Capture the cell that displays the provided text and extract its (X, Y) central coordinate. 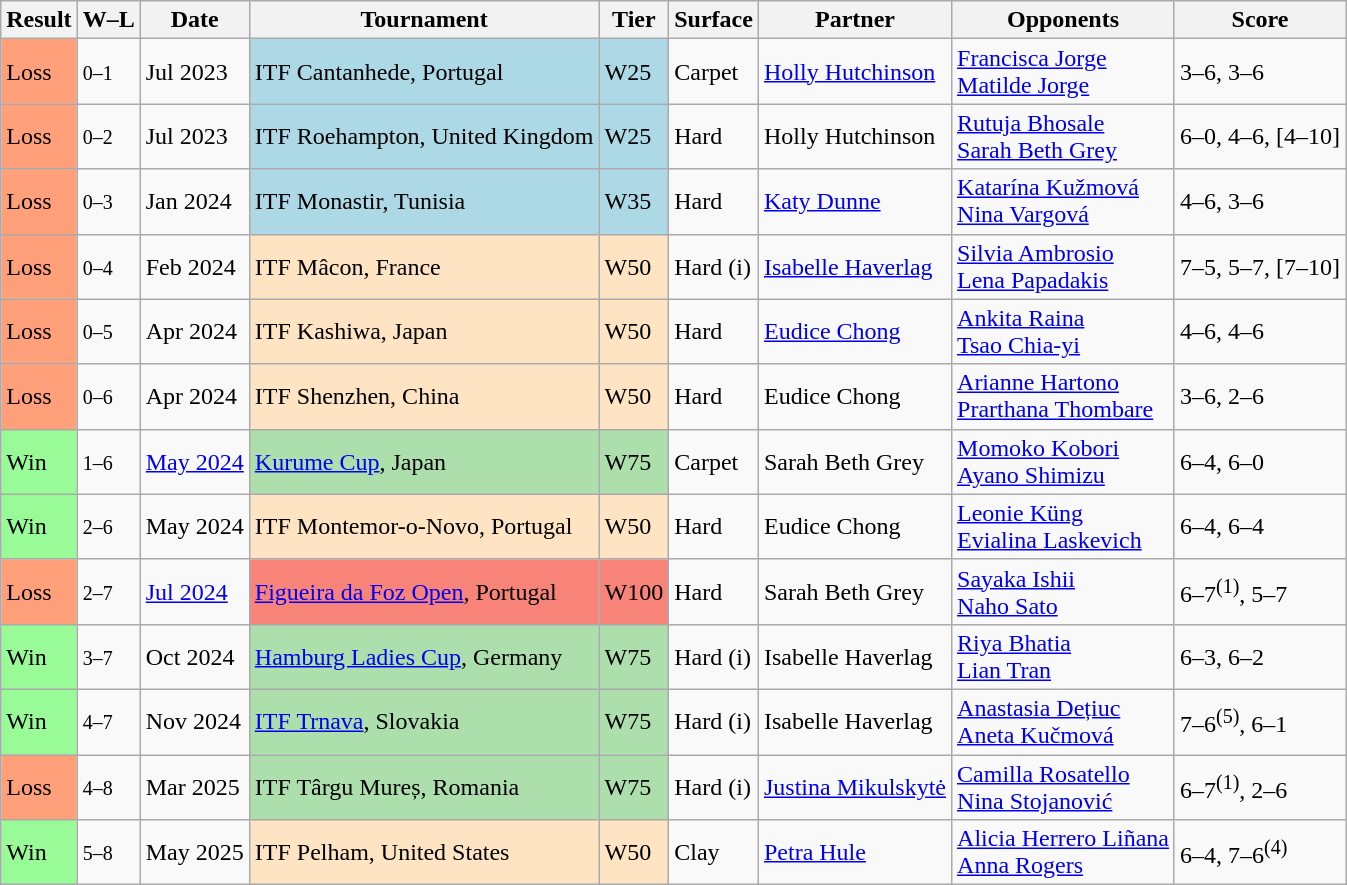
Justina Mikulskytė (854, 786)
Oct 2024 (194, 656)
1–6 (108, 462)
W100 (634, 592)
W–L (108, 20)
Tournament (424, 20)
Ankita Raina Tsao Chia-yi (1064, 332)
4–8 (108, 786)
0–5 (108, 332)
Date (194, 20)
ITF Pelham, United States (424, 852)
ITF Kashiwa, Japan (424, 332)
ITF Monastir, Tunisia (424, 202)
0–4 (108, 266)
Jan 2024 (194, 202)
Rutuja Bhosale Sarah Beth Grey (1064, 136)
Petra Hule (854, 852)
Figueira da Foz Open, Portugal (424, 592)
Kurume Cup, Japan (424, 462)
Riya Bhatia Lian Tran (1064, 656)
6–4, 6–4 (1260, 526)
ITF Trnava, Slovakia (424, 722)
Jul 2024 (194, 592)
3–7 (108, 656)
ITF Shenzhen, China (424, 396)
Alicia Herrero Liñana Anna Rogers (1064, 852)
2–6 (108, 526)
Anastasia Dețiuc Aneta Kučmová (1064, 722)
7–5, 5–7, [7–10] (1260, 266)
4–7 (108, 722)
0–2 (108, 136)
0–3 (108, 202)
6–7(1), 2–6 (1260, 786)
6–3, 6–2 (1260, 656)
6–0, 4–6, [4–10] (1260, 136)
0–1 (108, 72)
Arianne Hartono Prarthana Thombare (1064, 396)
Feb 2024 (194, 266)
6–7(1), 5–7 (1260, 592)
3–6, 2–6 (1260, 396)
6–4, 6–0 (1260, 462)
Francisca Jorge Matilde Jorge (1064, 72)
4–6, 3–6 (1260, 202)
Tier (634, 20)
4–6, 4–6 (1260, 332)
Leonie Küng Evialina Laskevich (1064, 526)
May 2025 (194, 852)
ITF Cantanhede, Portugal (424, 72)
Opponents (1064, 20)
ITF Mâcon, France (424, 266)
6–4, 7–6(4) (1260, 852)
2–7 (108, 592)
Mar 2025 (194, 786)
Momoko Kobori Ayano Shimizu (1064, 462)
ITF Montemor-o-Novo, Portugal (424, 526)
ITF Roehampton, United Kingdom (424, 136)
5–8 (108, 852)
Katy Dunne (854, 202)
7–6(5), 6–1 (1260, 722)
Silvia Ambrosio Lena Papadakis (1064, 266)
ITF Târgu Mureș, Romania (424, 786)
Result (39, 20)
3–6, 3–6 (1260, 72)
Hamburg Ladies Cup, Germany (424, 656)
Nov 2024 (194, 722)
Sayaka Ishii Naho Sato (1064, 592)
Partner (854, 20)
W35 (634, 202)
Surface (714, 20)
Camilla Rosatello Nina Stojanović (1064, 786)
Clay (714, 852)
0–6 (108, 396)
Score (1260, 20)
Katarína Kužmová Nina Vargová (1064, 202)
